For the text-containing cell, return its midpoint in [X, Y] coordinate format. 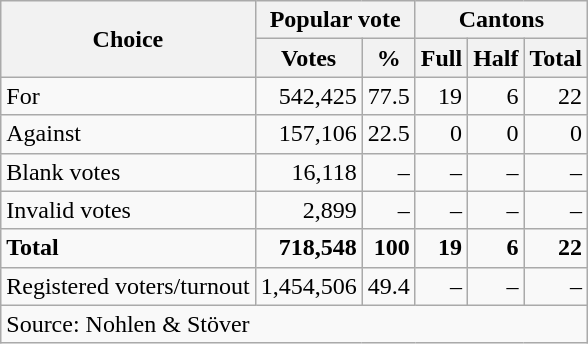
2,899 [308, 210]
Cantons [501, 20]
Source: Nohlen & Stöver [294, 324]
157,106 [308, 134]
Choice [128, 39]
Popular vote [335, 20]
542,425 [308, 96]
% [388, 58]
49.4 [388, 286]
1,454,506 [308, 286]
Votes [308, 58]
Registered voters/turnout [128, 286]
22.5 [388, 134]
Half [496, 58]
100 [388, 248]
Invalid votes [128, 210]
16,118 [308, 172]
Full [441, 58]
Blank votes [128, 172]
77.5 [388, 96]
718,548 [308, 248]
For [128, 96]
Against [128, 134]
